Search for the cell housing the specified text and yield its (x, y) center coordinate. 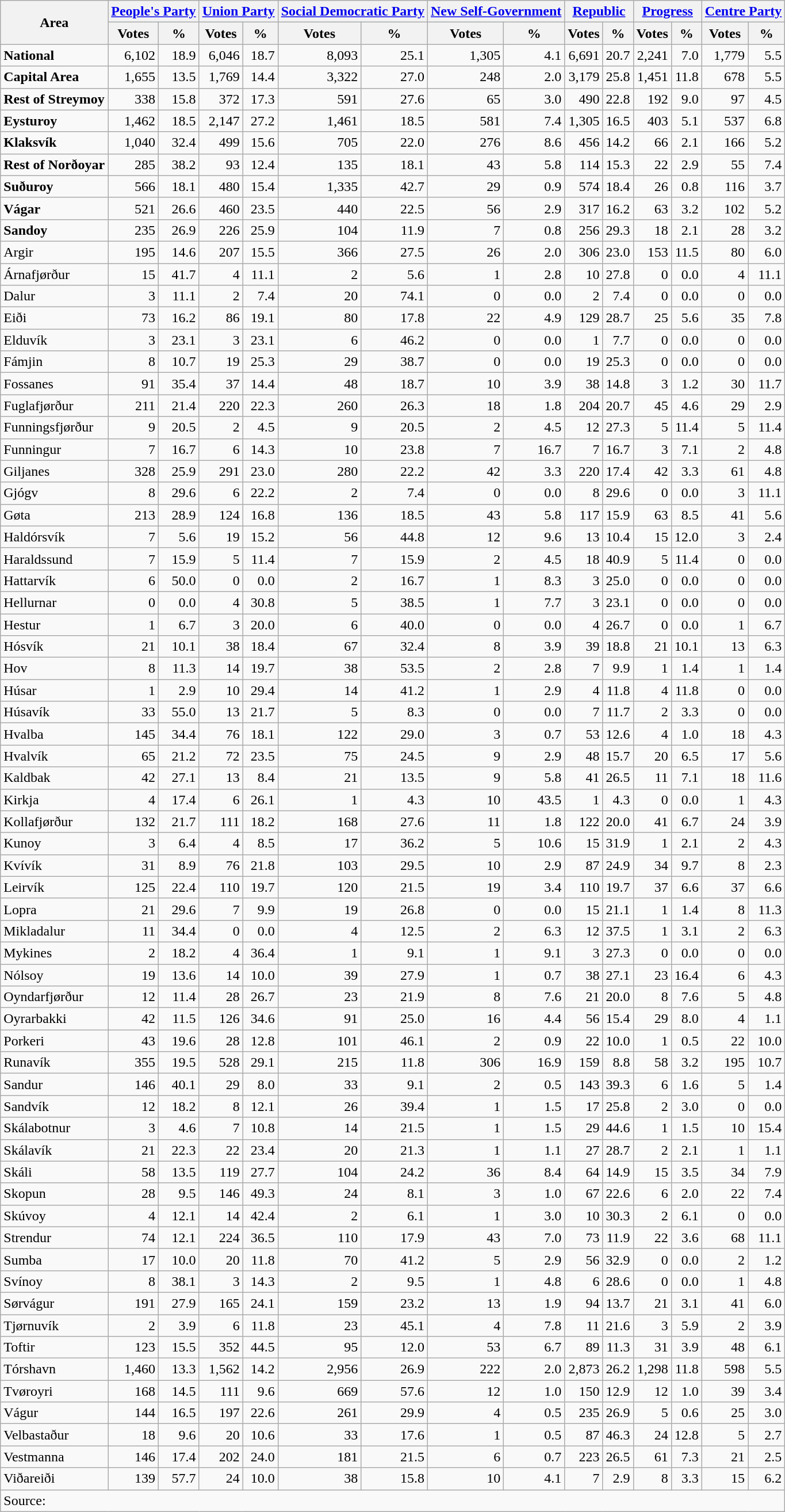
22.4 (179, 887)
36 (465, 1172)
Oyndarfjørður (54, 997)
27.7 (260, 1172)
1,451 (652, 77)
Kaldbak (54, 778)
49.3 (260, 1194)
Skopun (54, 1194)
2.5 (767, 1457)
Hvalba (54, 734)
12.6 (618, 734)
276 (465, 143)
197 (221, 1413)
Hellurnar (54, 602)
Skálabotnur (54, 1128)
Funningur (54, 449)
117 (584, 515)
36.4 (260, 953)
24.9 (618, 865)
National (54, 55)
15.6 (260, 143)
328 (133, 471)
25.1 (395, 55)
3,322 (319, 77)
Rest of Norðoyar (54, 165)
29.3 (618, 230)
256 (584, 230)
Republic (599, 12)
Giljanes (54, 471)
17.6 (395, 1435)
13.7 (618, 1303)
6.4 (179, 843)
317 (584, 208)
27.2 (260, 121)
372 (221, 99)
8.1 (395, 1194)
3.5 (687, 1172)
132 (133, 822)
261 (319, 1413)
2.3 (767, 865)
21.4 (179, 406)
1,298 (652, 1369)
Velbastaður (54, 1435)
366 (319, 252)
440 (319, 208)
528 (221, 1063)
Hósvík (54, 647)
581 (465, 121)
Eiði (54, 318)
Capital Area (54, 77)
5.9 (687, 1325)
86 (221, 318)
Hvalvík (54, 756)
1.9 (534, 1303)
94 (584, 1303)
64 (584, 1172)
21.9 (395, 997)
14.9 (618, 1172)
3.7 (767, 186)
Dalur (54, 296)
13.3 (179, 1369)
27.5 (395, 252)
29.5 (395, 865)
46.1 (395, 1041)
36.2 (395, 843)
215 (319, 1063)
44.5 (260, 1347)
10.8 (260, 1128)
14.8 (618, 384)
16.4 (687, 975)
Mikladalur (54, 931)
19.6 (179, 1041)
705 (319, 143)
126 (221, 1019)
Oyrarbakki (54, 1019)
456 (584, 143)
7.9 (767, 1172)
Klaksvík (54, 143)
Tjørnuvík (54, 1325)
2,241 (652, 55)
18.8 (618, 647)
13.6 (179, 975)
Argir (54, 252)
Húsavík (54, 712)
669 (319, 1391)
8.9 (179, 865)
Sandvík (54, 1106)
Vágur (54, 1413)
6.5 (687, 756)
202 (221, 1457)
45.1 (395, 1325)
Progress (667, 12)
18.9 (179, 55)
9.0 (687, 99)
19.1 (260, 318)
566 (133, 186)
74.1 (395, 296)
26.8 (395, 909)
1,462 (133, 121)
24.2 (395, 1172)
Viðareiði (54, 1479)
26.1 (260, 800)
1,461 (319, 121)
120 (319, 887)
Funningsfjørður (54, 427)
15.7 (618, 756)
166 (725, 143)
Skálavík (54, 1150)
135 (319, 165)
34.6 (260, 1019)
136 (319, 515)
12.5 (395, 931)
192 (652, 99)
26.6 (179, 208)
70 (319, 1259)
95 (319, 1347)
Fossanes (54, 384)
38.1 (179, 1281)
145 (133, 734)
Fámjin (54, 362)
114 (584, 165)
38.2 (179, 165)
55.0 (179, 712)
30.8 (260, 602)
224 (221, 1238)
598 (725, 1369)
204 (584, 406)
4.4 (534, 1019)
2,956 (319, 1369)
40.0 (395, 624)
27.8 (618, 274)
537 (725, 121)
Haldórsvík (54, 537)
24.1 (260, 1303)
72 (221, 756)
Centre Party (743, 12)
44.6 (618, 1128)
150 (584, 1391)
144 (133, 1413)
101 (319, 1041)
191 (133, 1303)
14.5 (179, 1391)
Kvívík (54, 865)
36.5 (260, 1238)
6.8 (767, 121)
24.0 (260, 1457)
1,779 (725, 55)
50.0 (179, 581)
1,655 (133, 77)
27 (584, 1150)
27.0 (395, 77)
45 (652, 406)
102 (725, 208)
Fuglafjørður (54, 406)
Gøta (54, 515)
Haraldssund (54, 559)
Social Democratic Party (353, 12)
Sørvágur (54, 1303)
139 (133, 1479)
1,562 (221, 1369)
44.8 (395, 537)
6,046 (221, 55)
53.5 (395, 669)
New Self-Government (496, 12)
19.5 (179, 1063)
97 (725, 99)
10.4 (618, 537)
21.2 (179, 756)
Toftir (54, 1347)
Sandur (54, 1085)
26.2 (618, 1369)
89 (584, 1347)
280 (319, 471)
Kunoy (54, 843)
29.9 (395, 1413)
5.1 (687, 121)
129 (584, 318)
352 (221, 1347)
7.3 (687, 1457)
Kollafjørður (54, 822)
226 (221, 230)
30.3 (618, 1216)
591 (319, 99)
338 (133, 99)
6,102 (133, 55)
0.6 (687, 1413)
23.8 (395, 449)
460 (221, 208)
23.4 (260, 1150)
57.6 (395, 1391)
165 (221, 1303)
223 (584, 1457)
Eysturoy (54, 121)
93 (221, 165)
17.9 (395, 1238)
42.4 (260, 1216)
1,769 (221, 77)
46.3 (618, 1435)
1,040 (133, 143)
207 (221, 252)
28.6 (618, 1281)
74 (133, 1238)
8,093 (319, 55)
124 (221, 515)
Union Party (238, 12)
1,460 (133, 1369)
Húsar (54, 690)
Hestur (54, 624)
75 (319, 756)
24.5 (395, 756)
2,873 (584, 1369)
17.3 (260, 99)
38.7 (395, 362)
55 (725, 165)
31.9 (618, 843)
125 (133, 887)
103 (319, 865)
Sandoy (54, 230)
Nólsoy (54, 975)
15.2 (260, 537)
39.3 (618, 1085)
248 (465, 77)
153 (652, 252)
41.7 (179, 274)
12.9 (618, 1391)
3,179 (584, 77)
32.9 (618, 1259)
Tórshavn (54, 1369)
38.5 (395, 602)
29.0 (395, 734)
22.5 (395, 208)
211 (133, 406)
Area (54, 22)
People's Party (154, 12)
11.6 (767, 778)
Strendur (54, 1238)
8.8 (618, 1063)
29.4 (260, 690)
2.4 (767, 537)
21.8 (260, 865)
Kirkja (54, 800)
37.5 (618, 931)
119 (221, 1172)
Vágar (54, 208)
6,691 (584, 55)
116 (725, 186)
Porkeri (54, 1041)
Hattarvík (54, 581)
403 (652, 121)
355 (133, 1063)
213 (133, 515)
39.4 (395, 1106)
40.9 (618, 559)
Rest of Streymoy (54, 99)
574 (584, 186)
Mykines (54, 953)
17.8 (395, 318)
46.2 (395, 340)
23.2 (395, 1303)
181 (319, 1457)
Hov (54, 669)
57.7 (179, 1479)
35 (725, 318)
Leirvík (54, 887)
2.7 (767, 1435)
35.4 (179, 384)
222 (465, 1369)
3.6 (687, 1238)
123 (133, 1347)
15.3 (618, 165)
499 (221, 143)
Source: (393, 1500)
143 (584, 1085)
Runavík (54, 1063)
Skúvoy (54, 1216)
43.5 (534, 800)
1,335 (319, 186)
285 (133, 165)
Suðuroy (54, 186)
26.3 (395, 406)
12.4 (260, 165)
Árnafjørður (54, 274)
260 (319, 406)
16.8 (260, 515)
30 (725, 384)
42.7 (395, 186)
Lopra (54, 909)
521 (133, 208)
Sumba (54, 1259)
16 (465, 1019)
40.1 (179, 1085)
21.3 (395, 1150)
68 (725, 1238)
Skáli (54, 1172)
16.9 (534, 1063)
28.9 (179, 515)
9.7 (687, 865)
Svínoy (54, 1281)
14.6 (179, 252)
29.1 (260, 1063)
2,147 (221, 121)
678 (725, 77)
4.9 (534, 318)
1.6 (687, 1085)
22.0 (395, 143)
21.1 (618, 909)
Gjógv (54, 493)
8.6 (534, 143)
Elduvík (54, 340)
490 (584, 99)
22.8 (618, 99)
21.6 (618, 1325)
Vestmanna (54, 1457)
66 (652, 143)
291 (221, 471)
6.2 (767, 1479)
Tvøroyri (54, 1391)
480 (221, 186)
